Scan for the cell matching the given text and deliver its (X, Y) coordinate at center. 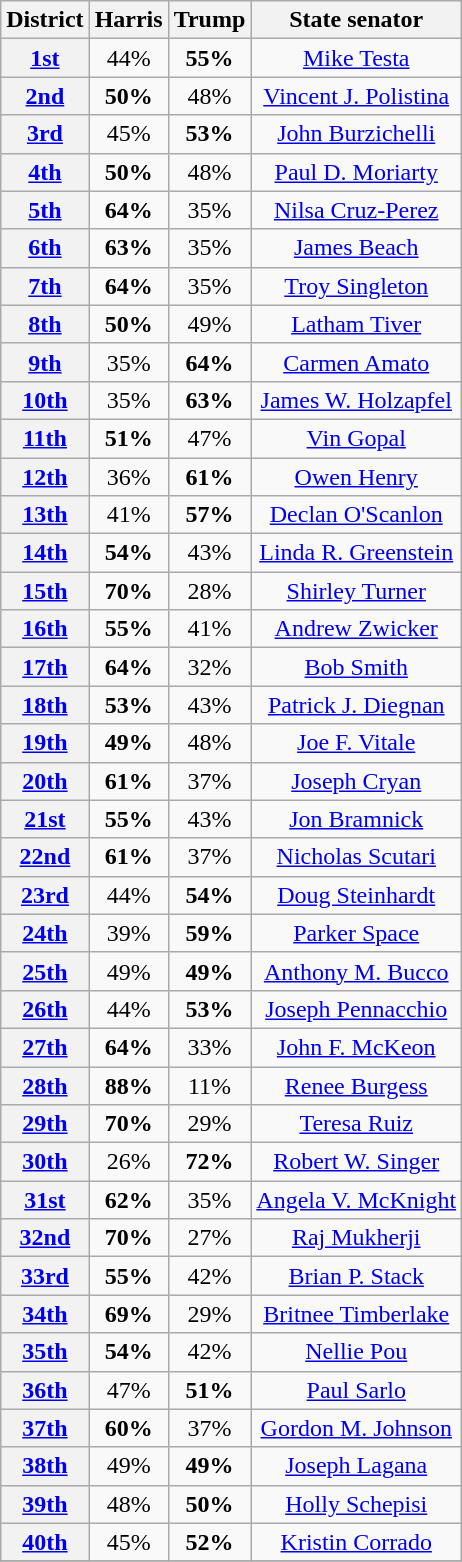
18th (45, 705)
30th (45, 1162)
Joseph Pennacchio (356, 1009)
13th (45, 515)
Holly Schepisi (356, 1504)
Patrick J. Diegnan (356, 705)
Declan O'Scanlon (356, 515)
33rd (45, 1276)
38th (45, 1466)
4th (45, 172)
Brian P. Stack (356, 1276)
Linda R. Greenstein (356, 553)
Anthony M. Bucco (356, 971)
9th (45, 362)
24th (45, 933)
Jon Bramnick (356, 819)
28th (45, 1085)
Teresa Ruiz (356, 1124)
33% (210, 1047)
Harris (128, 20)
39% (128, 933)
6th (45, 248)
Paul D. Moriarty (356, 172)
Vincent J. Polistina (356, 96)
52% (210, 1542)
James W. Holzapfel (356, 400)
60% (128, 1428)
26% (128, 1162)
Latham Tiver (356, 324)
Gordon M. Johnson (356, 1428)
Joe F. Vitale (356, 743)
Joseph Cryan (356, 781)
District (45, 20)
26th (45, 1009)
Carmen Amato (356, 362)
3rd (45, 134)
Nilsa Cruz-Perez (356, 210)
John F. McKeon (356, 1047)
88% (128, 1085)
15th (45, 591)
Parker Space (356, 933)
12th (45, 477)
Renee Burgess (356, 1085)
32% (210, 667)
Mike Testa (356, 58)
Nellie Pou (356, 1352)
5th (45, 210)
36th (45, 1390)
69% (128, 1314)
Angela V. McKnight (356, 1200)
27th (45, 1047)
37th (45, 1428)
11th (45, 438)
34th (45, 1314)
28% (210, 591)
59% (210, 933)
Nicholas Scutari (356, 857)
39th (45, 1504)
Paul Sarlo (356, 1390)
23rd (45, 895)
21st (45, 819)
Shirley Turner (356, 591)
16th (45, 629)
Trump (210, 20)
35th (45, 1352)
32nd (45, 1238)
James Beach (356, 248)
8th (45, 324)
31st (45, 1200)
Troy Singleton (356, 286)
29th (45, 1124)
62% (128, 1200)
20th (45, 781)
11% (210, 1085)
Kristin Corrado (356, 1542)
State senator (356, 20)
Andrew Zwicker (356, 629)
Joseph Lagana (356, 1466)
27% (210, 1238)
10th (45, 400)
7th (45, 286)
2nd (45, 96)
1st (45, 58)
40th (45, 1542)
36% (128, 477)
19th (45, 743)
John Burzichelli (356, 134)
57% (210, 515)
22nd (45, 857)
Bob Smith (356, 667)
14th (45, 553)
Raj Mukherji (356, 1238)
72% (210, 1162)
Doug Steinhardt (356, 895)
25th (45, 971)
Robert W. Singer (356, 1162)
17th (45, 667)
Owen Henry (356, 477)
Vin Gopal (356, 438)
Britnee Timberlake (356, 1314)
